For the text-containing cell, return its midpoint in [x, y] coordinate format. 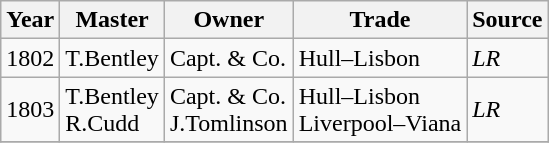
1802 [30, 58]
Year [30, 20]
Hull–LisbonLiverpool–Viana [380, 110]
Owner [228, 20]
T.Bentley [112, 58]
1803 [30, 110]
T.BentleyR.Cudd [112, 110]
Capt. & Co. [228, 58]
Master [112, 20]
Source [508, 20]
Hull–Lisbon [380, 58]
Capt. & Co.J.Tomlinson [228, 110]
Trade [380, 20]
